Pinpoint the cell where the given text exists, returning its (X, Y) midpoint coordinate. 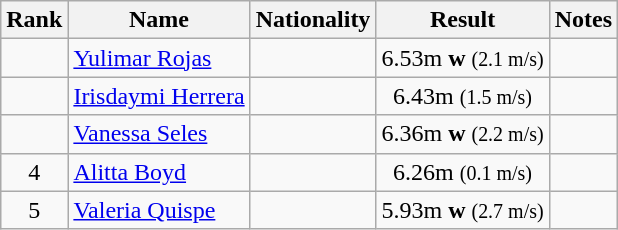
6.53m w (2.1 m/s) (462, 58)
5 (34, 210)
6.36m w (2.2 m/s) (462, 134)
Alitta Boyd (159, 172)
6.26m (0.1 m/s) (462, 172)
Rank (34, 20)
Valeria Quispe (159, 210)
Vanessa Seles (159, 134)
5.93m w (2.7 m/s) (462, 210)
6.43m (1.5 m/s) (462, 96)
Irisdaymi Herrera (159, 96)
4 (34, 172)
Yulimar Rojas (159, 58)
Result (462, 20)
Name (159, 20)
Notes (583, 20)
Nationality (313, 20)
